Provide the (X, Y) coordinate of the cell's center where the given text is located.  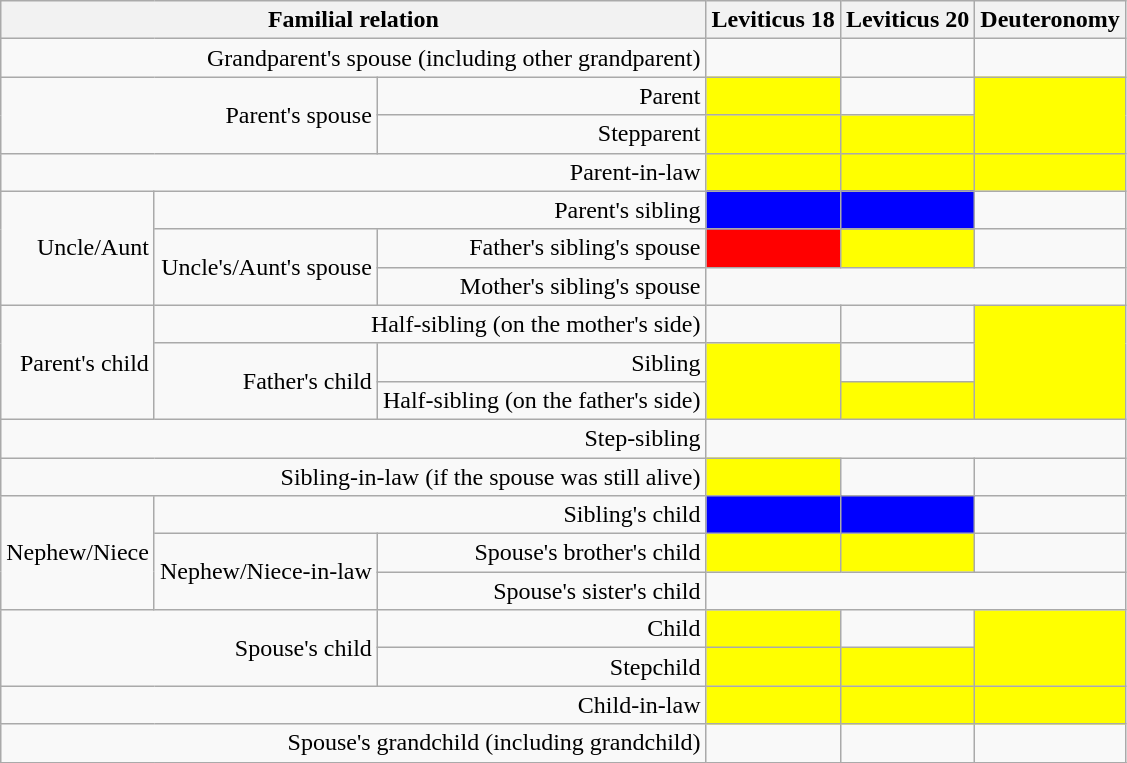
Sibling (542, 362)
Father's child (266, 381)
Father's sibling's spouse (542, 248)
Child (542, 629)
Stepparent (542, 134)
Mother's sibling's spouse (542, 286)
Leviticus 18 (773, 20)
Deuteronomy (1050, 20)
Spouse's brother's child (542, 553)
Nephew/Niece (78, 553)
Sibling's child (430, 515)
Half-sibling (on the mother's side) (430, 324)
Grandparent's spouse (including other grandparent) (354, 58)
Stepchild (542, 667)
Spouse's child (190, 648)
Parent-in-law (354, 172)
Spouse's sister's child (542, 591)
Uncle's/Aunt's spouse (266, 267)
Step-sibling (354, 438)
Parent's spouse (190, 115)
Spouse's grandchild (including grandchild) (354, 743)
Parent (542, 96)
Parent's child (78, 362)
Child-in-law (354, 705)
Half-sibling (on the father's side) (542, 400)
Uncle/Aunt (78, 248)
Familial relation (354, 20)
Nephew/Niece-in-law (266, 572)
Sibling-in-law (if the spouse was still alive) (354, 477)
Leviticus 20 (907, 20)
Parent's sibling (430, 210)
